Provide the [X, Y] coordinate of the cell's center where the given text is located.  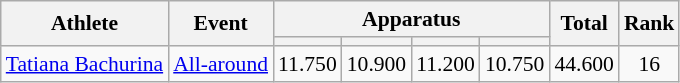
11.200 [446, 64]
Total [584, 24]
44.600 [584, 64]
All-around [220, 64]
16 [650, 64]
Event [220, 24]
Apparatus [411, 19]
10.900 [376, 64]
11.750 [308, 64]
10.750 [514, 64]
Tatiana Bachurina [84, 64]
Athlete [84, 24]
Rank [650, 24]
